Extract the (X, Y) coordinate from the center of the cell holding the provided text.  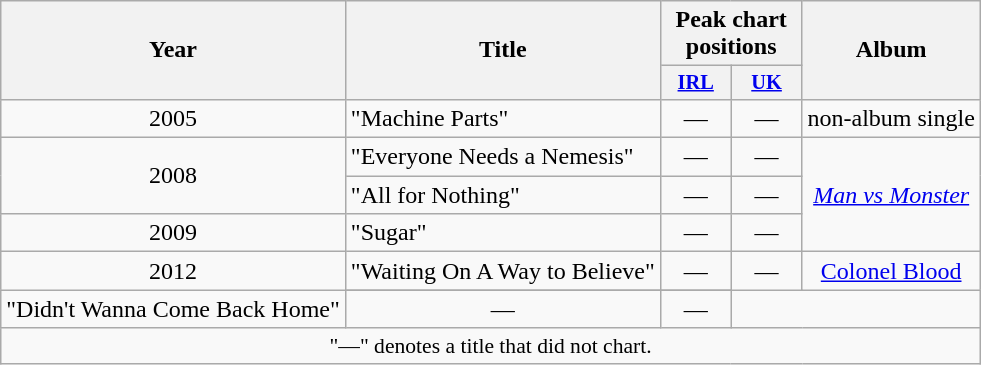
Year (174, 50)
non-album single (891, 118)
2009 (174, 233)
Album (891, 50)
"Sugar" (502, 233)
2008 (174, 176)
"Everyone Needs a Nemesis" (502, 157)
UK (766, 83)
Man vs Monster (891, 195)
"—" denotes a title that did not chart. (491, 346)
IRL (696, 83)
2005 (174, 118)
"Waiting On A Way to Believe" (502, 271)
"All for Nothing" (502, 195)
Colonel Blood (891, 271)
Title (502, 50)
"Didn't Wanna Come Back Home" (174, 309)
Peak chart positions (731, 34)
"Machine Parts" (502, 118)
2012 (174, 271)
